Scan for the cell matching the given text and deliver its [x, y] coordinate at center. 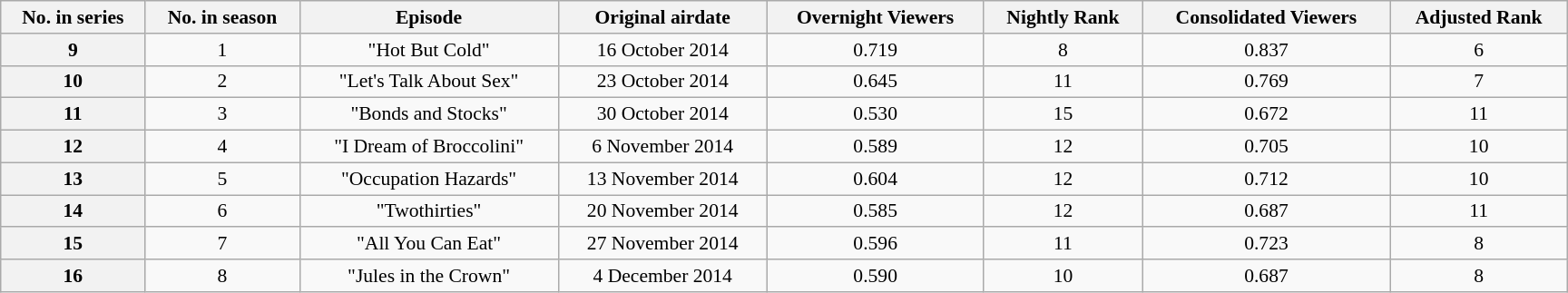
6 November 2014 [662, 147]
20 November 2014 [662, 211]
No. in series [73, 17]
"Twothirties" [428, 211]
"Jules in the Crown" [428, 276]
0.712 [1267, 179]
3 [222, 114]
4 [222, 147]
0.590 [875, 276]
Original airdate [662, 17]
Consolidated Viewers [1267, 17]
"Occupation Hazards" [428, 179]
0.585 [875, 211]
14 [73, 211]
"Let's Talk About Sex" [428, 82]
5 [222, 179]
30 October 2014 [662, 114]
4 December 2014 [662, 276]
0.719 [875, 50]
"I Dream of Broccolini" [428, 147]
16 [73, 276]
0.589 [875, 147]
"Hot But Cold" [428, 50]
0.645 [875, 82]
0.837 [1267, 50]
"All You Can Eat" [428, 244]
No. in season [222, 17]
0.530 [875, 114]
Nightly Rank [1063, 17]
23 October 2014 [662, 82]
0.705 [1267, 147]
"Bonds and Stocks" [428, 114]
16 October 2014 [662, 50]
0.769 [1267, 82]
13 [73, 179]
0.672 [1267, 114]
2 [222, 82]
0.604 [875, 179]
0.596 [875, 244]
13 November 2014 [662, 179]
27 November 2014 [662, 244]
0.723 [1267, 244]
Overnight Viewers [875, 17]
Episode [428, 17]
1 [222, 50]
Adjusted Rank [1479, 17]
9 [73, 50]
